For the text-containing cell, return its midpoint in [X, Y] coordinate format. 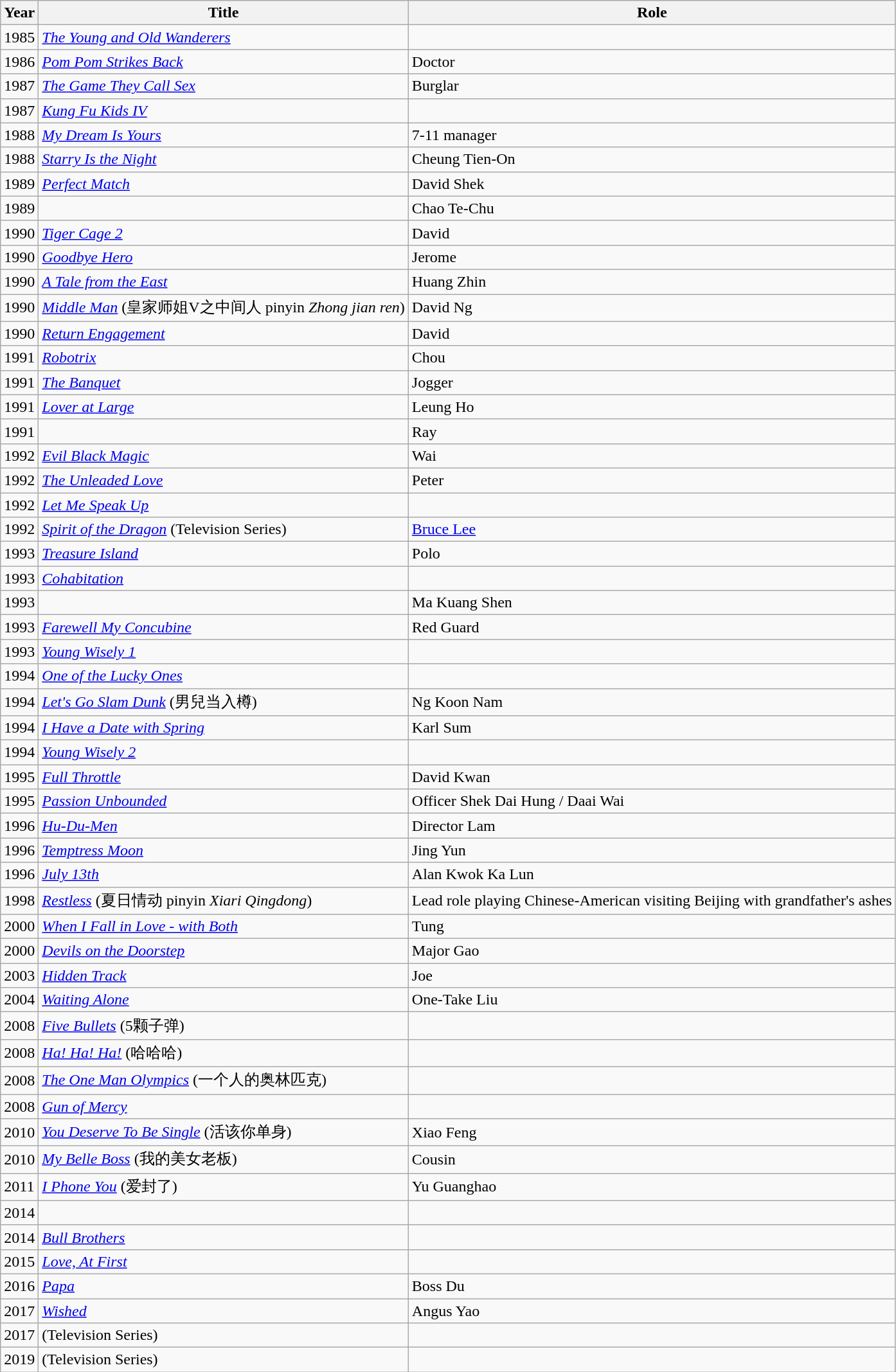
1986 [19, 62]
Leung Ho [652, 407]
David Shek [652, 184]
Lover at Large [224, 407]
The Young and Old Wanderers [224, 37]
Robotrix [224, 358]
Waiting Alone [224, 1000]
When I Fall in Love - with Both [224, 927]
Young Wisely 2 [224, 753]
Jerome [652, 257]
Jing Yun [652, 850]
2016 [19, 1286]
Yu Guanghao [652, 1188]
Bruce Lee [652, 530]
Restless (夏日情动 pinyin Xiari Qingdong) [224, 901]
Papa [224, 1286]
Hu-Du-Men [224, 826]
Gun of Mercy [224, 1106]
Director Lam [652, 826]
Angus Yao [652, 1310]
Passion Unbounded [224, 801]
The One Man Olympics (一个人的奥林匹克) [224, 1081]
2003 [19, 976]
The Game They Call Sex [224, 86]
Evil Black Magic [224, 456]
I Have a Date with Spring [224, 728]
My Belle Boss (我的美女老板) [224, 1159]
2004 [19, 1000]
Ray [652, 431]
Lead role playing Chinese-American visiting Beijing with grandfather's ashes [652, 901]
Ma Kuang Shen [652, 603]
Doctor [652, 62]
Joe [652, 976]
One of the Lucky Ones [224, 676]
Polo [652, 554]
Let's Go Slam Dunk (男兒当入樽) [224, 702]
David Ng [652, 308]
Love, At First [224, 1261]
I Phone You (爱封了) [224, 1188]
Tung [652, 927]
Alan Kwok Ka Lun [652, 875]
Middle Man (皇家师姐V之中间人 pinyin Zhong jian ren) [224, 308]
Tiger Cage 2 [224, 233]
2015 [19, 1261]
Starry Is the Night [224, 159]
Farewell My Concubine [224, 627]
Spirit of the Dragon (Television Series) [224, 530]
1998 [19, 901]
Full Throttle [224, 777]
Return Engagement [224, 334]
Title [224, 13]
David Kwan [652, 777]
Peter [652, 480]
Devils on the Doorstep [224, 951]
Ha! Ha! Ha! (哈哈哈) [224, 1053]
Huang Zhin [652, 281]
Treasure Island [224, 554]
7-11 manager [652, 135]
Cheung Tien-On [652, 159]
Chou [652, 358]
Burglar [652, 86]
My Dream Is Yours [224, 135]
Wished [224, 1310]
Five Bullets (5颗子弹) [224, 1026]
2011 [19, 1188]
Karl Sum [652, 728]
2019 [19, 1360]
Major Gao [652, 951]
The Banquet [224, 382]
One-Take Liu [652, 1000]
You Deserve To Be Single (活该你单身) [224, 1132]
Perfect Match [224, 184]
1985 [19, 37]
Wai [652, 456]
Year [19, 13]
Bull Brothers [224, 1237]
Temptress Moon [224, 850]
Ng Koon Nam [652, 702]
Chao Te-Chu [652, 208]
Cousin [652, 1159]
July 13th [224, 875]
Cohabitation [224, 578]
The Unleaded Love [224, 480]
Red Guard [652, 627]
Goodbye Hero [224, 257]
Officer Shek Dai Hung / Daai Wai [652, 801]
Hidden Track [224, 976]
Xiao Feng [652, 1132]
Young Wisely 1 [224, 652]
Pom Pom Strikes Back [224, 62]
Jogger [652, 382]
Let Me Speak Up [224, 504]
Kung Fu Kids IV [224, 111]
A Tale from the East [224, 281]
Role [652, 13]
Boss Du [652, 1286]
